Extract the [X, Y] coordinate from the center of the cell holding the provided text.  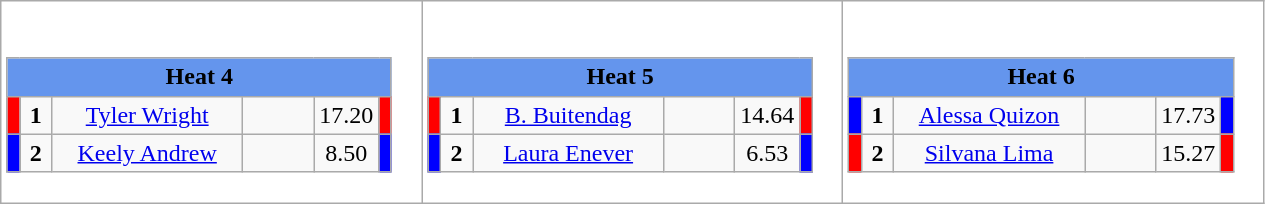
Heat 5 1 B. Buitendag 14.64 2 Laura Enever 6.53 [632, 102]
Heat 4 [199, 77]
17.73 [1188, 115]
8.50 [346, 153]
Laura Enever [568, 153]
15.27 [1188, 153]
Keely Andrew [148, 153]
Heat 6 [1041, 77]
17.20 [346, 115]
Silvana Lima [990, 153]
Tyler Wright [148, 115]
Heat 5 [620, 77]
6.53 [768, 153]
Alessa Quizon [990, 115]
14.64 [768, 115]
Heat 6 1 Alessa Quizon 17.73 2 Silvana Lima 15.27 [1054, 102]
B. Buitendag [568, 115]
Heat 4 1 Tyler Wright 17.20 2 Keely Andrew 8.50 [212, 102]
